Identify which cell holds the provided text, then report its (X, Y) central coordinate. 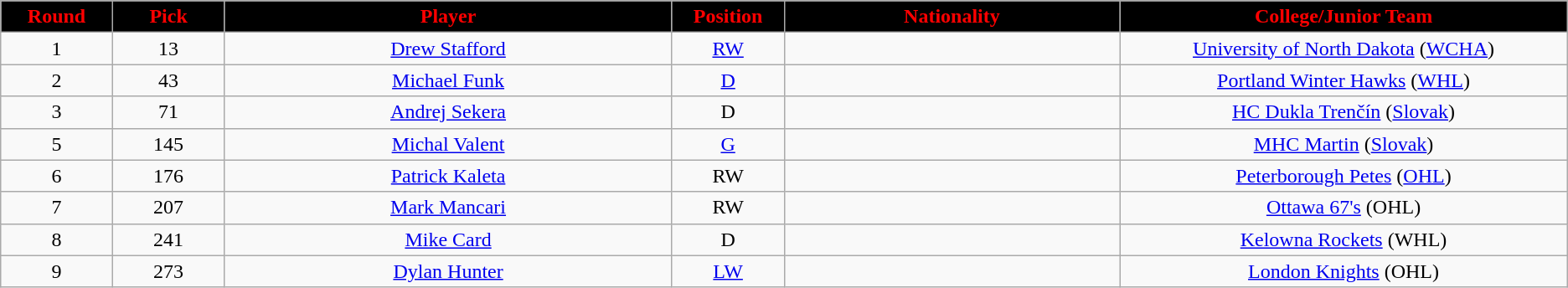
LW (728, 271)
2 (57, 80)
Player (448, 17)
8 (57, 239)
Patrick Kaleta (448, 176)
3 (57, 112)
Andrej Sekera (448, 112)
5 (57, 144)
Drew Stafford (448, 49)
145 (168, 144)
13 (168, 49)
London Knights (OHL) (1344, 271)
Nationality (952, 17)
Mark Mancari (448, 208)
207 (168, 208)
MHC Martin (Slovak) (1344, 144)
176 (168, 176)
Kelowna Rockets (WHL) (1344, 239)
Round (57, 17)
71 (168, 112)
273 (168, 271)
Position (728, 17)
7 (57, 208)
Dylan Hunter (448, 271)
6 (57, 176)
Peterborough Petes (OHL) (1344, 176)
1 (57, 49)
G (728, 144)
College/Junior Team (1344, 17)
Portland Winter Hawks (WHL) (1344, 80)
241 (168, 239)
University of North Dakota (WCHA) (1344, 49)
Mike Card (448, 239)
Michal Valent (448, 144)
43 (168, 80)
Michael Funk (448, 80)
9 (57, 271)
Pick (168, 17)
HC Dukla Trenčín (Slovak) (1344, 112)
Ottawa 67's (OHL) (1344, 208)
